Capture the cell that displays the provided text and extract its [x, y] central coordinate. 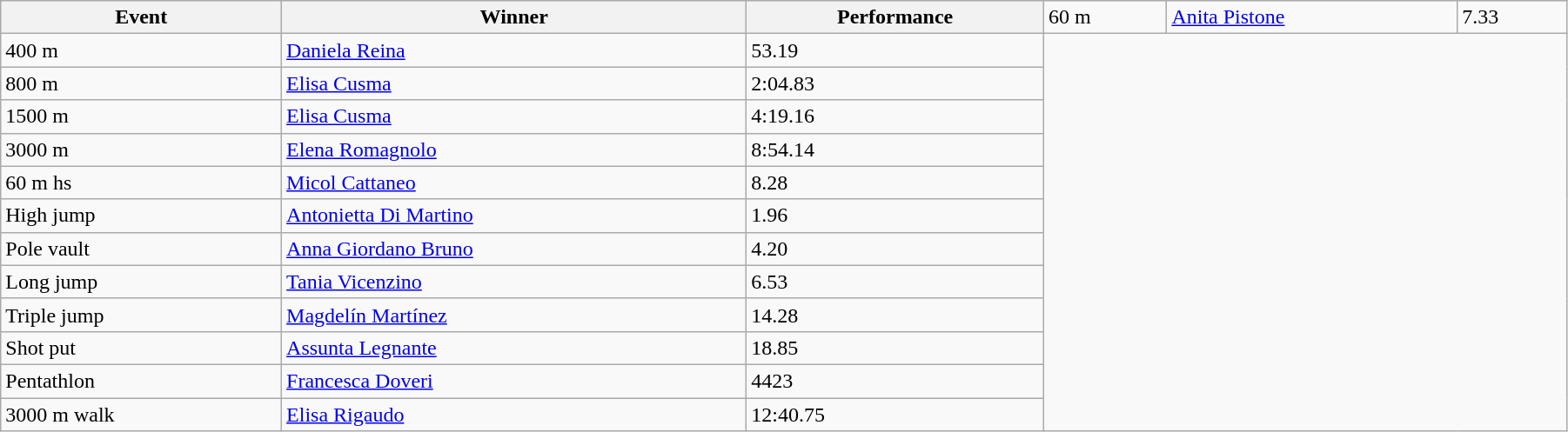
Winner [514, 17]
Assunta Legnante [514, 348]
Long jump [141, 282]
Pole vault [141, 249]
6.53 [895, 282]
4.20 [895, 249]
High jump [141, 216]
400 m [141, 50]
3000 m walk [141, 415]
Performance [895, 17]
Micol Cattaneo [514, 183]
Triple jump [141, 315]
Elisa Rigaudo [514, 415]
4423 [895, 381]
7.33 [1512, 17]
8.28 [895, 183]
Anita Pistone [1312, 17]
60 m hs [141, 183]
8:54.14 [895, 150]
Tania Vicenzino [514, 282]
60 m [1105, 17]
3000 m [141, 150]
1500 m [141, 116]
Event [141, 17]
12:40.75 [895, 415]
18.85 [895, 348]
4:19.16 [895, 116]
2:04.83 [895, 83]
Magdelín Martínez [514, 315]
800 m [141, 83]
Pentathlon [141, 381]
1.96 [895, 216]
Daniela Reina [514, 50]
Anna Giordano Bruno [514, 249]
14.28 [895, 315]
Shot put [141, 348]
53.19 [895, 50]
Elena Romagnolo [514, 150]
Antonietta Di Martino [514, 216]
Francesca Doveri [514, 381]
